Pinpoint the cell where the given text exists, returning its [X, Y] midpoint coordinate. 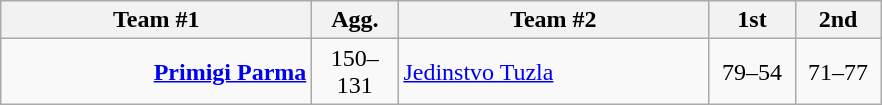
Jedinstvo Tuzla [554, 72]
79–54 [752, 72]
71–77 [838, 72]
1st [752, 20]
Primigi Parma [156, 72]
150–131 [355, 72]
Agg. [355, 20]
2nd [838, 20]
Team #1 [156, 20]
Team #2 [554, 20]
